Pinpoint the cell where the given text exists, returning its [x, y] midpoint coordinate. 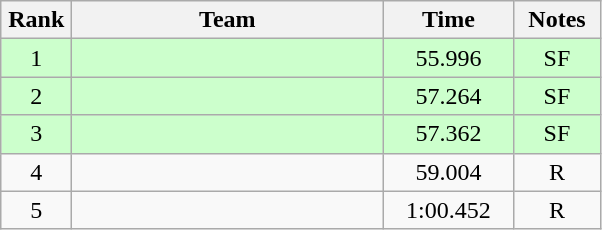
57.264 [448, 96]
57.362 [448, 134]
1 [36, 58]
3 [36, 134]
1:00.452 [448, 210]
Notes [557, 20]
55.996 [448, 58]
5 [36, 210]
2 [36, 96]
Rank [36, 20]
59.004 [448, 172]
Team [228, 20]
Time [448, 20]
4 [36, 172]
